For the text-containing cell, return its midpoint in (x, y) coordinate format. 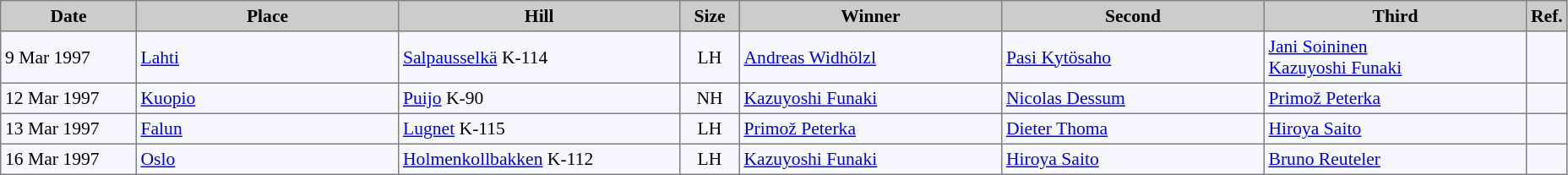
Puijo K-90 (539, 98)
Third (1395, 16)
9 Mar 1997 (68, 57)
Holmenkollbakken K-112 (539, 159)
Jani Soininen Kazuyoshi Funaki (1395, 57)
Salpausselkä K-114 (539, 57)
Nicolas Dessum (1133, 98)
Second (1133, 16)
Hill (539, 16)
Place (267, 16)
Ref. (1547, 16)
Lahti (267, 57)
Size (710, 16)
13 Mar 1997 (68, 129)
12 Mar 1997 (68, 98)
Falun (267, 129)
Oslo (267, 159)
Date (68, 16)
16 Mar 1997 (68, 159)
Bruno Reuteler (1395, 159)
NH (710, 98)
Kuopio (267, 98)
Winner (870, 16)
Andreas Widhölzl (870, 57)
Dieter Thoma (1133, 129)
Pasi Kytösaho (1133, 57)
Lugnet K-115 (539, 129)
